From the cell containing the given text, extract its center point as (X, Y) coordinate. 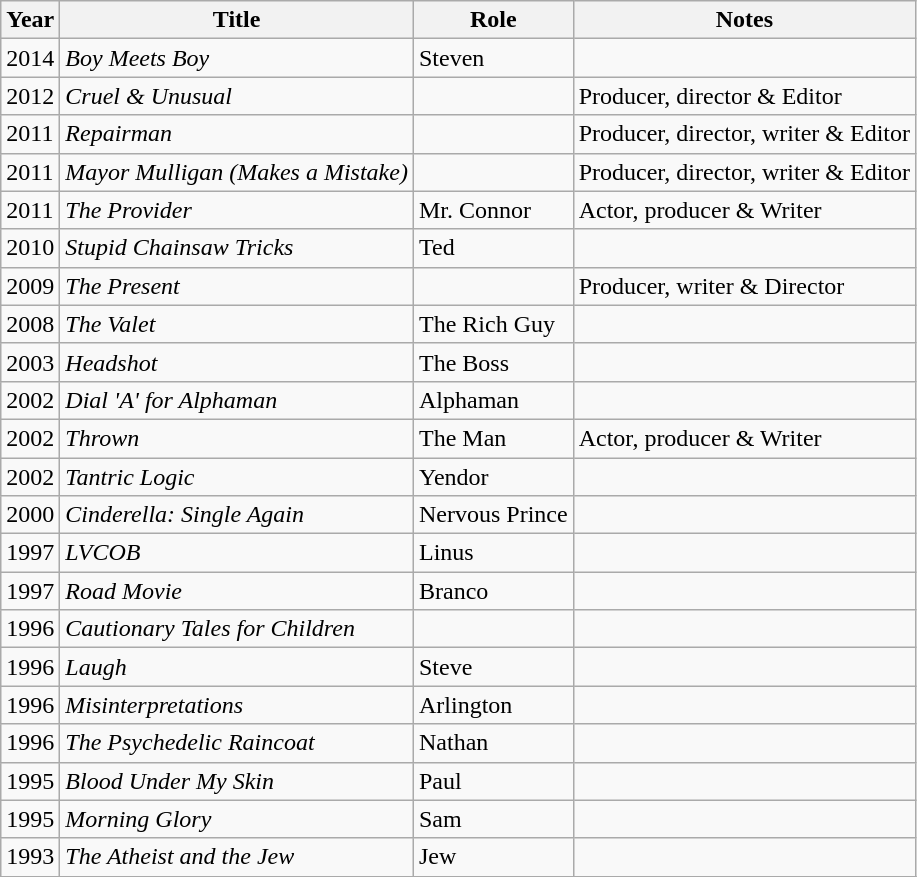
Road Movie (237, 591)
Laugh (237, 667)
Ted (493, 248)
LVCOB (237, 553)
Alphaman (493, 400)
2003 (30, 362)
2014 (30, 58)
1993 (30, 857)
2000 (30, 515)
Year (30, 20)
2009 (30, 286)
Steve (493, 667)
Sam (493, 819)
The Provider (237, 210)
Thrown (237, 438)
Paul (493, 781)
Headshot (237, 362)
Title (237, 20)
2008 (30, 324)
Linus (493, 553)
Dial 'A' for Alphaman (237, 400)
Arlington (493, 705)
Morning Glory (237, 819)
Mayor Mulligan (Makes a Mistake) (237, 172)
The Present (237, 286)
The Boss (493, 362)
Cautionary Tales for Children (237, 629)
Yendor (493, 477)
Boy Meets Boy (237, 58)
Cinderella: Single Again (237, 515)
The Man (493, 438)
Notes (744, 20)
Cruel & Unusual (237, 96)
Producer, director & Editor (744, 96)
Nathan (493, 743)
Misinterpretations (237, 705)
Producer, writer & Director (744, 286)
The Psychedelic Raincoat (237, 743)
Role (493, 20)
The Valet (237, 324)
Blood Under My Skin (237, 781)
Stupid Chainsaw Tricks (237, 248)
The Atheist and the Jew (237, 857)
Mr. Connor (493, 210)
2010 (30, 248)
Jew (493, 857)
Steven (493, 58)
2012 (30, 96)
Branco (493, 591)
The Rich Guy (493, 324)
Tantric Logic (237, 477)
Nervous Prince (493, 515)
Repairman (237, 134)
